Identify which cell holds the provided text, then report its [x, y] central coordinate. 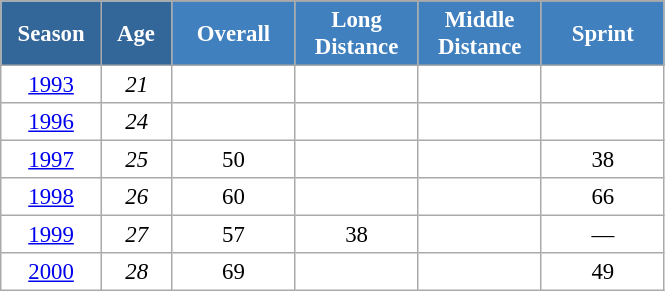
27 [136, 235]
66 [602, 197]
— [602, 235]
21 [136, 85]
60 [234, 197]
24 [136, 122]
Overall [234, 34]
Long Distance [356, 34]
Sprint [602, 34]
50 [234, 160]
25 [136, 160]
57 [234, 235]
1998 [52, 197]
Season [52, 34]
Middle Distance [480, 34]
Age [136, 34]
1999 [52, 235]
1996 [52, 122]
26 [136, 197]
1997 [52, 160]
1993 [52, 85]
